Provide the (x, y) coordinate of the cell's center where the given text is located.  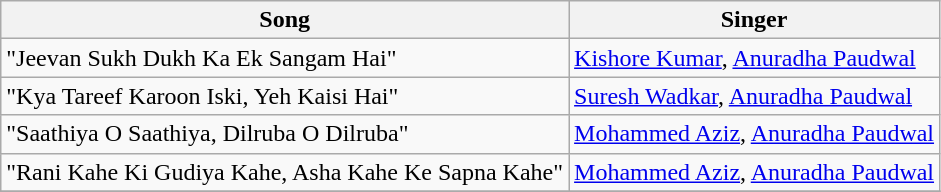
Suresh Wadkar, Anuradha Paudwal (754, 96)
"Saathiya O Saathiya, Dilruba O Dilruba" (285, 134)
"Jeevan Sukh Dukh Ka Ek Sangam Hai" (285, 58)
Song (285, 20)
"Rani Kahe Ki Gudiya Kahe, Asha Kahe Ke Sapna Kahe" (285, 172)
"Kya Tareef Karoon Iski, Yeh Kaisi Hai" (285, 96)
Singer (754, 20)
Kishore Kumar, Anuradha Paudwal (754, 58)
